Extract the [X, Y] coordinate from the center of the cell holding the provided text.  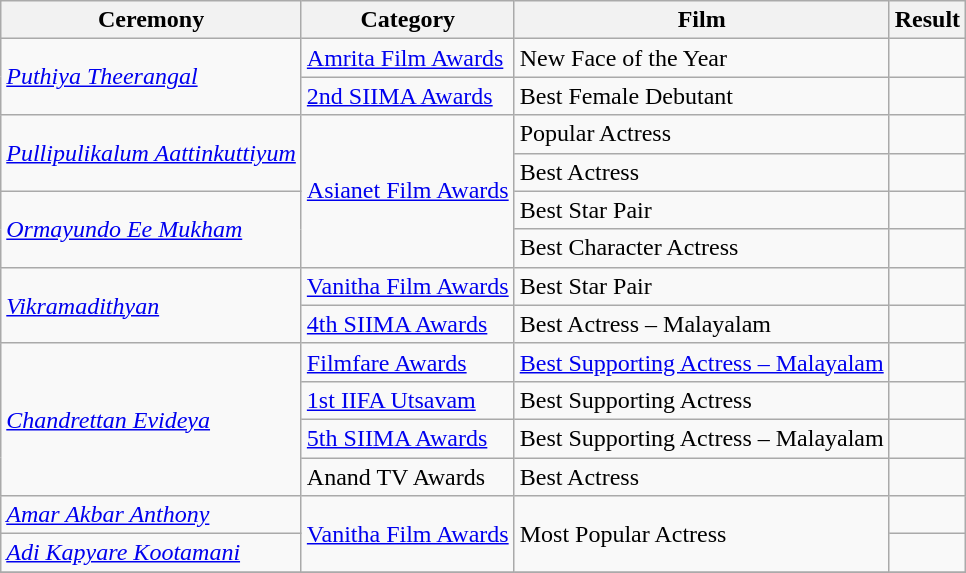
Vikramadithyan [152, 305]
Best Actress – Malayalam [702, 324]
Popular Actress [702, 134]
Asianet Film Awards [408, 191]
5th SIIMA Awards [408, 438]
Category [408, 20]
1st IIFA Utsavam [408, 400]
Most Popular Actress [702, 534]
Film [702, 20]
Best Female Debutant [702, 96]
Best Supporting Actress [702, 400]
Ceremony [152, 20]
Adi Kapyare Kootamani [152, 553]
Pullipulikalum Aattinkuttiyum [152, 153]
Amrita Film Awards [408, 58]
Filmfare Awards [408, 362]
Chandrettan Evideya [152, 419]
Result [927, 20]
Best Character Actress [702, 248]
Puthiya Theerangal [152, 77]
2nd SIIMA Awards [408, 96]
Ormayundo Ee Mukham [152, 229]
4th SIIMA Awards [408, 324]
New Face of the Year [702, 58]
Amar Akbar Anthony [152, 515]
Anand TV Awards [408, 477]
